Return [X, Y] of the center of cell containing provided text 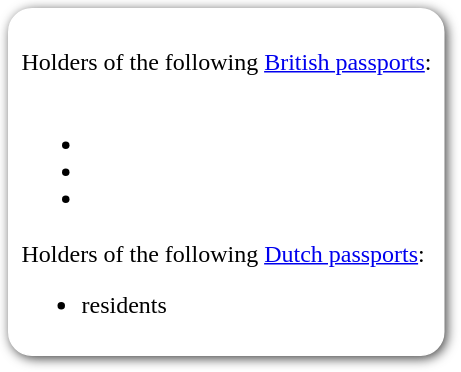
Holders of the following British passports: Holders of the following Dutch passports: residents [226, 182]
